Find where the given text appears and provide that cell's center as [x, y] coordinate. 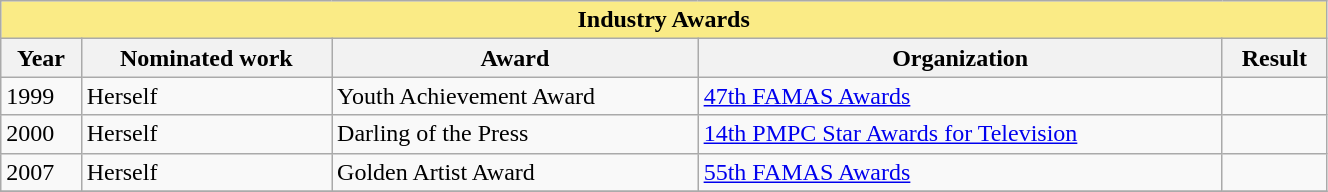
Industry Awards [664, 20]
Year [41, 58]
Organization [960, 58]
Golden Artist Award [516, 172]
2007 [41, 172]
Award [516, 58]
55th FAMAS Awards [960, 172]
47th FAMAS Awards [960, 96]
14th PMPC Star Awards for Television [960, 134]
Nominated work [206, 58]
1999 [41, 96]
Youth Achievement Award [516, 96]
Darling of the Press [516, 134]
2000 [41, 134]
Result [1274, 58]
